Find where the given text appears and provide that cell's center as (X, Y) coordinate. 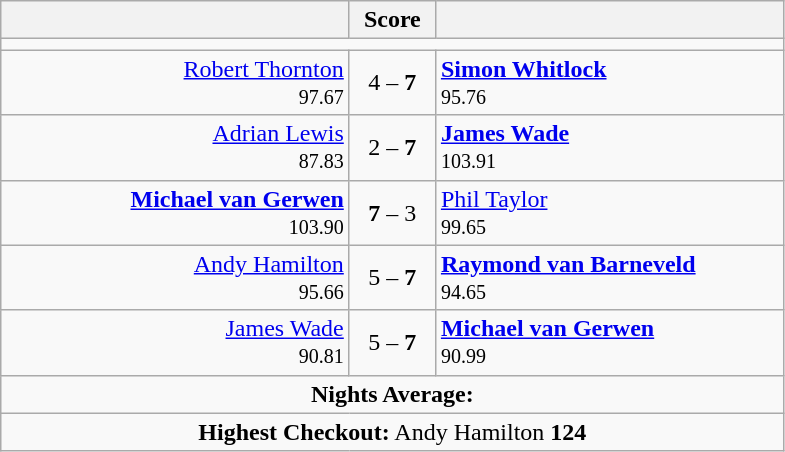
James Wade 103.91 (610, 148)
Simon Whitlock 95.76 (610, 82)
7 – 3 (392, 212)
4 – 7 (392, 82)
Michael van Gerwen 103.90 (176, 212)
Highest Checkout: Andy Hamilton 124 (392, 432)
Score (392, 20)
2 – 7 (392, 148)
Raymond van Barneveld 94.65 (610, 278)
Adrian Lewis 87.83 (176, 148)
Phil Taylor 99.65 (610, 212)
Nights Average: (392, 394)
Robert Thornton 97.67 (176, 82)
Michael van Gerwen 90.99 (610, 342)
Andy Hamilton 95.66 (176, 278)
James Wade 90.81 (176, 342)
